Find where the given text appears and provide that cell's center as (x, y) coordinate. 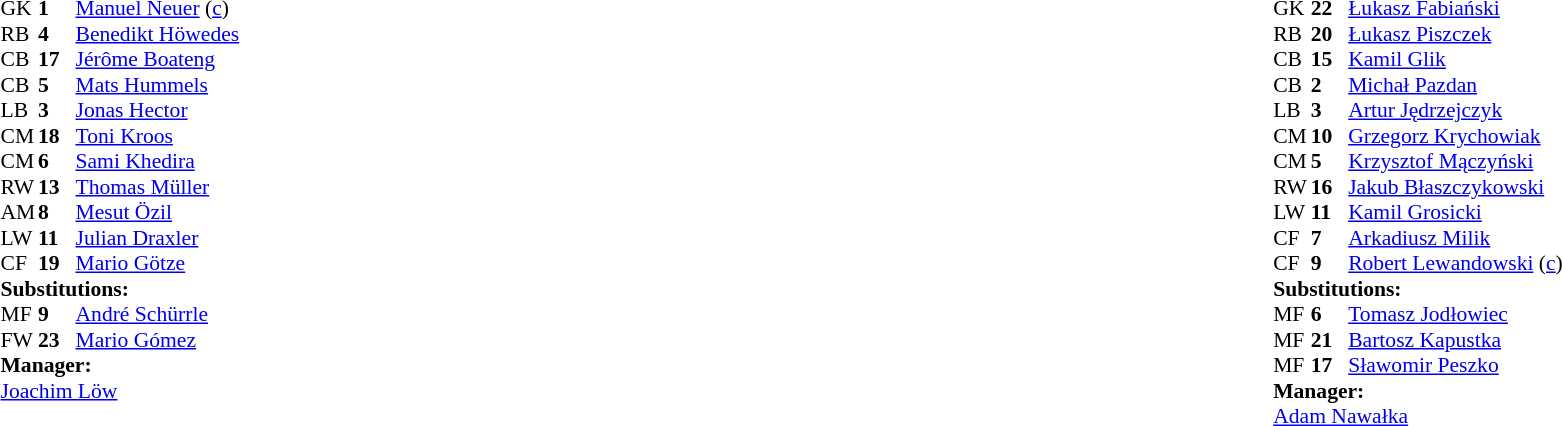
AM (19, 213)
16 (1330, 187)
18 (57, 136)
Mats Hummels (158, 85)
Jérôme Boateng (158, 59)
7 (1330, 238)
Benedikt Höwedes (158, 34)
Joachim Löw (120, 391)
8 (57, 213)
4 (57, 34)
2 (1330, 85)
FW (19, 340)
Manager: (120, 365)
19 (57, 263)
Mario Götze (158, 263)
20 (1330, 34)
15 (1330, 59)
Julian Draxler (158, 238)
Mesut Özil (158, 213)
Substitutions: (120, 289)
Jonas Hector (158, 111)
André Schürrle (158, 315)
13 (57, 187)
Toni Kroos (158, 136)
Thomas Müller (158, 187)
23 (57, 340)
10 (1330, 136)
Sami Khedira (158, 161)
Mario Gómez (158, 340)
21 (1330, 340)
